Locate the cell with the specified text and output its [X, Y] center coordinate. 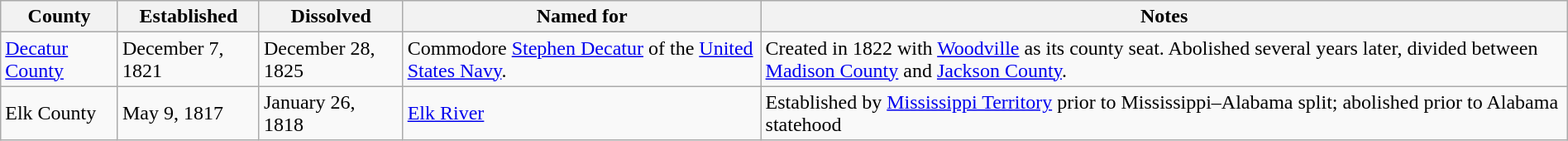
Dissolved [331, 17]
Named for [582, 17]
December 7, 1821 [189, 60]
Notes [1164, 17]
January 26, 1818 [331, 113]
Created in 1822 with Woodville as its county seat. Abolished several years later, divided between Madison County and Jackson County. [1164, 60]
May 9, 1817 [189, 113]
December 28, 1825 [331, 60]
County [60, 17]
Elk County [60, 113]
Decatur County [60, 60]
Established [189, 17]
Commodore Stephen Decatur of the United States Navy. [582, 60]
Established by Mississippi Territory prior to Mississippi–Alabama split; abolished prior to Alabama statehood [1164, 113]
Elk River [582, 113]
